From the cell containing the given text, extract its center point as [x, y] coordinate. 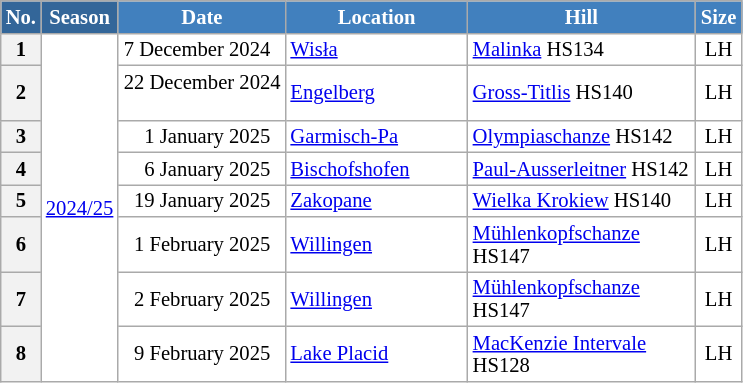
Olympiaschanze HS142 [582, 136]
Hill [582, 16]
Lake Placid [376, 354]
4 [21, 168]
6 January 2025 [202, 168]
Gross-Titlis HS140 [582, 92]
7 [21, 298]
Wielka Krokiew HS140 [582, 200]
Location [376, 16]
Garmisch-Pa [376, 136]
Date [202, 16]
7 December 2024 [202, 49]
2 February 2025 [202, 298]
Season [80, 16]
Paul-Ausserleitner HS142 [582, 168]
Bischofshofen [376, 168]
Wisła [376, 49]
9 February 2025 [202, 354]
Size [718, 16]
2 [21, 92]
1 [21, 49]
1 February 2025 [202, 244]
No. [21, 16]
6 [21, 244]
MacKenzie Intervale HS128 [582, 354]
19 January 2025 [202, 200]
5 [21, 200]
2024/25 [80, 207]
22 December 2024 [202, 92]
Malinka HS134 [582, 49]
3 [21, 136]
8 [21, 354]
Engelberg [376, 92]
Zakopane [376, 200]
1 January 2025 [202, 136]
